Provide the (X, Y) coordinate of the cell's center where the given text is located.  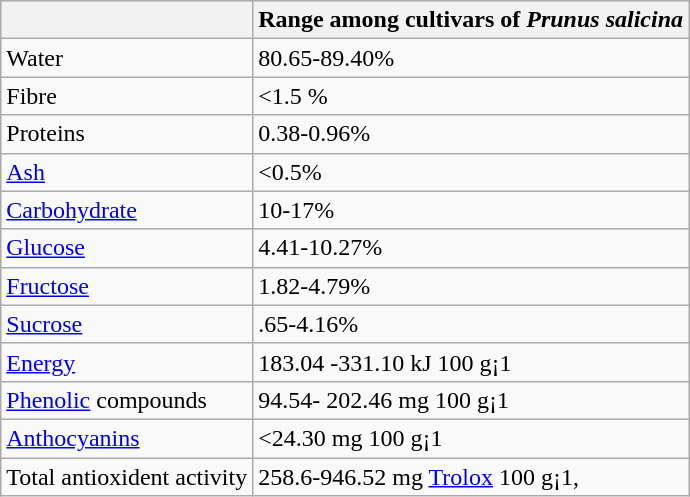
80.65-89.40% (471, 58)
Fibre (127, 96)
Energy (127, 362)
<0.5% (471, 172)
<24.30 mg 100 g¡1 (471, 438)
Carbohydrate (127, 210)
Phenolic compounds (127, 400)
.65-4.16% (471, 324)
258.6-946.52 mg Trolox 100 g¡1, (471, 477)
Water (127, 58)
1.82-4.79% (471, 286)
Proteins (127, 134)
Glucose (127, 248)
Ash (127, 172)
0.38-0.96% (471, 134)
10-17% (471, 210)
4.41-10.27% (471, 248)
94.54- 202.46 mg 100 g¡1 (471, 400)
Range among cultivars of Prunus salicina (471, 20)
<1.5 % (471, 96)
Sucrose (127, 324)
183.04 -331.10 kJ 100 g¡1 (471, 362)
Anthocyanins (127, 438)
Total antioxident activity (127, 477)
Fructose (127, 286)
